Extract the [x, y] coordinate from the center of the cell holding the provided text.  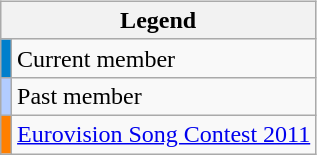
Eurovision Song Contest 2011 [164, 134]
Current member [164, 58]
Past member [164, 96]
Legend [158, 20]
